Detect which cell encompasses the target text, then output its [x, y] center coordinate. 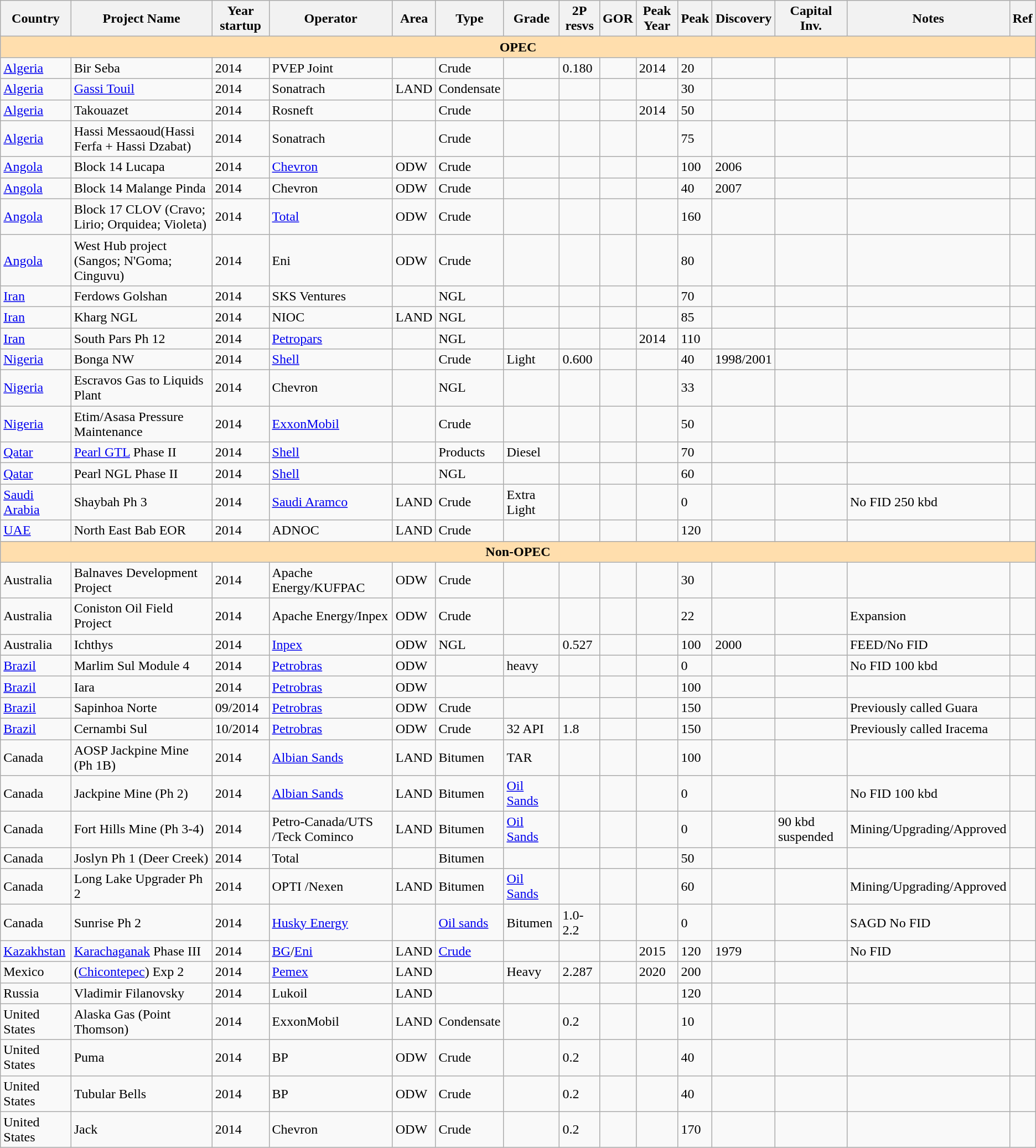
20 [695, 68]
Expansion [928, 616]
ADNOC [331, 531]
Inpex [331, 645]
110 [695, 338]
Area [414, 19]
Project Name [142, 19]
Husky Energy [331, 923]
Operator [331, 19]
Cernambi Sul [142, 729]
0.527 [580, 645]
Previously called Iracema [928, 729]
1979 [744, 951]
10/2014 [240, 729]
Long Lake Upgrader Ph 2 [142, 886]
Pemex [331, 972]
Discovery [744, 19]
Peak Year [657, 19]
No FID [928, 951]
NIOC [331, 317]
Non-OPEC [518, 552]
Mexico [35, 972]
Notes [928, 19]
Karachaganak Phase III [142, 951]
1.8 [580, 729]
Grade [531, 19]
AOSP Jackpine Mine (Ph 1B) [142, 757]
Pearl GTL Phase II [142, 453]
SKS Ventures [331, 296]
OPTI /Nexen [331, 886]
Iara [142, 687]
TAR [531, 757]
33 [695, 388]
Block 14 Malange Pinda [142, 188]
Bonga NW [142, 360]
Light [531, 360]
heavy [531, 666]
Ref [1023, 19]
Russia [35, 993]
2007 [744, 188]
North East Bab EOR [142, 531]
Marlim Sul Module 4 [142, 666]
10 [695, 1021]
Products [469, 453]
170 [695, 1130]
Eni [331, 260]
Bir Seba [142, 68]
22 [695, 616]
FEED/No FID [928, 645]
(Chicontepec) Exp 2 [142, 972]
09/2014 [240, 708]
85 [695, 317]
Tubular Bells [142, 1093]
Block 17 CLOV (Cravo; Lirio; Orquidea; Violeta) [142, 217]
Block 14 Lucapa [142, 167]
160 [695, 217]
Pearl NGL Phase II [142, 474]
Peak [695, 19]
Rosneft [331, 110]
Lukoil [331, 993]
Escravos Gas to Liquids Plant [142, 388]
0.180 [580, 68]
Joslyn Ph 1 (Deer Creek) [142, 858]
Apache Energy/KUFPAC [331, 580]
BG/Eni [331, 951]
Oil sands [469, 923]
Saudi Aramco [331, 502]
PVEP Joint [331, 68]
2.287 [580, 972]
2000 [744, 645]
UAE [35, 531]
Extra Light [531, 502]
Jackpine Mine (Ph 2) [142, 793]
No FID 250 kbd [928, 502]
1998/2001 [744, 360]
90 kbd suspended [811, 830]
Apache Energy/Inpex [331, 616]
2015 [657, 951]
Fort Hills Mine (Ph 3-4) [142, 830]
West Hub project (Sangos; N'Goma; Cinguvu) [142, 260]
75 [695, 138]
Previously called Guara [928, 708]
200 [695, 972]
Capital Inv. [811, 19]
Shaybah Ph 3 [142, 502]
2006 [744, 167]
Balnaves Development Project [142, 580]
Gassi Touil [142, 89]
1.0-2.2 [580, 923]
Heavy [531, 972]
Sapinhoa Norte [142, 708]
Coniston Oil Field Project [142, 616]
80 [695, 260]
Type [469, 19]
Alaska Gas (Point Thomson) [142, 1021]
Hassi Messaoud(Hassi Ferfa + Hassi Dzabat) [142, 138]
GOR [618, 19]
SAGD No FID [928, 923]
Puma [142, 1058]
OPEC [518, 47]
Diesel [531, 453]
Saudi Arabia [35, 502]
Ichthys [142, 645]
Jack [142, 1130]
32 API [531, 729]
Year startup [240, 19]
Kazakhstan [35, 951]
2P resvs [580, 19]
Petro-Canada/UTS /Teck Cominco [331, 830]
Ferdows Golshan [142, 296]
Vladimir Filanovsky [142, 993]
Sunrise Ph 2 [142, 923]
2020 [657, 972]
Etim/Asasa Pressure Maintenance [142, 424]
Takouazet [142, 110]
South Pars Ph 12 [142, 338]
Petropars [331, 338]
0.600 [580, 360]
Country [35, 19]
Kharg NGL [142, 317]
